Search for the cell housing the specified text and yield its (x, y) center coordinate. 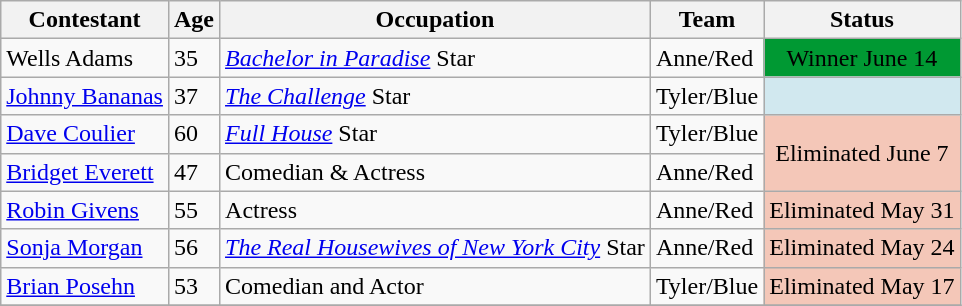
The Real Housewives of New York City Star (436, 248)
Contestant (85, 20)
53 (194, 286)
Sonja Morgan (85, 248)
Full House Star (436, 134)
Robin Givens (85, 210)
Winner June 14 (862, 58)
Team (706, 20)
Occupation (436, 20)
47 (194, 172)
Eliminated May 17 (862, 286)
The Challenge Star (436, 96)
35 (194, 58)
Johnny Bananas (85, 96)
Comedian and Actor (436, 286)
55 (194, 210)
Status (862, 20)
Eliminated May 24 (862, 248)
Eliminated June 7 (862, 153)
56 (194, 248)
Dave Coulier (85, 134)
Comedian & Actress (436, 172)
60 (194, 134)
Wells Adams (85, 58)
37 (194, 96)
Bachelor in Paradise Star (436, 58)
Bridget Everett (85, 172)
Eliminated May 31 (862, 210)
Age (194, 20)
Actress (436, 210)
Brian Posehn (85, 286)
